Provide the [x, y] coordinate of the cell's center where the given text is located.  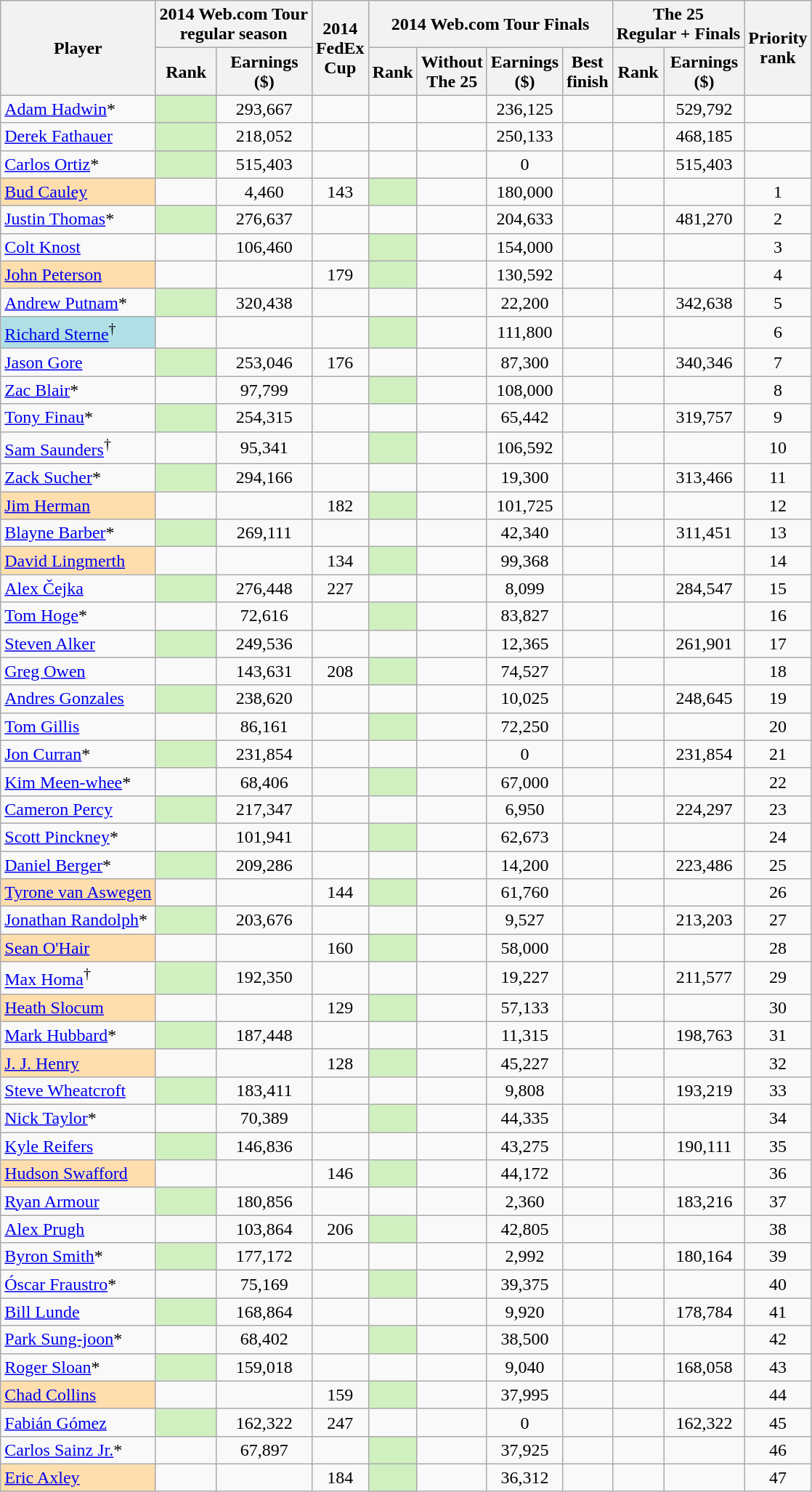
35 [778, 1146]
Carlos Sainz Jr.* [78, 1450]
269,111 [264, 533]
74,527 [524, 671]
Andres Gonzales [78, 699]
9,808 [524, 1091]
1 [778, 192]
Daniel Berger* [78, 865]
19 [778, 699]
6 [778, 333]
57,133 [524, 1007]
184 [340, 1477]
Ryan Armour [78, 1201]
Hudson Swafford [78, 1174]
187,448 [264, 1035]
Alex Čejka [78, 588]
Greg Owen [78, 671]
Richard Sterne† [78, 333]
68,402 [264, 1339]
311,451 [705, 533]
38 [778, 1229]
236,125 [524, 109]
Tom Gillis [78, 726]
2 [778, 219]
144 [340, 893]
284,547 [705, 588]
42,805 [524, 1229]
22,200 [524, 302]
Derek Fathauer [78, 137]
15 [778, 588]
198,763 [705, 1035]
Player [78, 48]
190,111 [705, 1146]
Adam Hadwin* [78, 109]
106,460 [264, 247]
Colt Knost [78, 247]
14 [778, 561]
Carlos Ortiz* [78, 164]
36 [778, 1174]
Max Homa† [78, 978]
276,637 [264, 219]
238,620 [264, 699]
180,164 [705, 1257]
Mark Hubbard* [78, 1035]
38,500 [524, 1339]
30 [778, 1007]
David Lingmerth [78, 561]
183,411 [264, 1091]
61,760 [524, 893]
19,227 [524, 978]
32 [778, 1063]
99,368 [524, 561]
Jonathan Randolph* [78, 920]
43 [778, 1367]
10,025 [524, 699]
Alex Prugh [78, 1229]
Jim Herman [78, 506]
319,757 [705, 418]
192,350 [264, 978]
2,992 [524, 1257]
254,315 [264, 418]
Fabián Gómez [78, 1422]
6,950 [524, 809]
24 [778, 837]
21 [778, 754]
The 25Regular + Finals [678, 25]
41 [778, 1312]
146,836 [264, 1146]
65,442 [524, 418]
72,250 [524, 726]
168,864 [264, 1312]
159 [340, 1395]
209,286 [264, 865]
8 [778, 390]
Steven Alker [78, 644]
Zack Sucher* [78, 478]
43,275 [524, 1146]
179 [340, 275]
10 [778, 447]
204,633 [524, 219]
9,527 [524, 920]
83,827 [524, 616]
67,897 [264, 1450]
Bud Cauley [78, 192]
67,000 [524, 782]
Priorityrank [778, 48]
58,000 [524, 948]
108,000 [524, 390]
Bestfinish [588, 71]
19,300 [524, 478]
Tony Finau* [78, 418]
Chad Collins [78, 1395]
293,667 [264, 109]
Tyrone van Aswegen [78, 893]
70,389 [264, 1119]
Park Sung-joon* [78, 1339]
47 [778, 1477]
Eric Axley [78, 1477]
168,058 [705, 1367]
250,133 [524, 137]
12 [778, 506]
134 [340, 561]
Kyle Reifers [78, 1146]
313,466 [705, 478]
248,645 [705, 699]
Justin Thomas* [78, 219]
20 [778, 726]
Kim Meen-whee* [78, 782]
8,099 [524, 588]
WithoutThe 25 [452, 71]
Jon Curran* [78, 754]
44 [778, 1395]
87,300 [524, 362]
Bill Lunde [78, 1312]
Cameron Percy [78, 809]
36,312 [524, 1477]
11 [778, 478]
16 [778, 616]
Sean O'Hair [78, 948]
320,438 [264, 302]
97,799 [264, 390]
5 [778, 302]
25 [778, 865]
253,046 [264, 362]
Tom Hoge* [78, 616]
529,792 [705, 109]
12,365 [524, 644]
18 [778, 671]
193,219 [705, 1091]
Scott Pinckney* [78, 837]
111,800 [524, 333]
146 [340, 1174]
128 [340, 1063]
45,227 [524, 1063]
62,673 [524, 837]
101,941 [264, 837]
2014FedExCup [340, 48]
14,200 [524, 865]
176 [340, 362]
75,169 [264, 1284]
46 [778, 1450]
26 [778, 893]
217,347 [264, 809]
Blayne Barber* [78, 533]
44,335 [524, 1119]
86,161 [264, 726]
101,725 [524, 506]
4,460 [264, 192]
2014 Web.com Tour Finals [490, 25]
211,577 [705, 978]
130,592 [524, 275]
180,000 [524, 192]
Roger Sloan* [78, 1367]
Steve Wheatcroft [78, 1091]
9 [778, 418]
72,616 [264, 616]
106,592 [524, 447]
206 [340, 1229]
42 [778, 1339]
17 [778, 644]
37,995 [524, 1395]
340,346 [705, 362]
249,536 [264, 644]
208 [340, 671]
103,864 [264, 1229]
Jason Gore [78, 362]
276,448 [264, 588]
28 [778, 948]
223,486 [705, 865]
180,856 [264, 1201]
178,784 [705, 1312]
9,920 [524, 1312]
Zac Blair* [78, 390]
42,340 [524, 533]
177,172 [264, 1257]
45 [778, 1422]
27 [778, 920]
468,185 [705, 137]
95,341 [264, 447]
37,925 [524, 1450]
3 [778, 247]
261,901 [705, 644]
154,000 [524, 247]
31 [778, 1035]
Byron Smith* [78, 1257]
13 [778, 533]
143 [340, 192]
J. J. Henry [78, 1063]
182 [340, 506]
John Peterson [78, 275]
213,203 [705, 920]
224,297 [705, 809]
44,172 [524, 1174]
Andrew Putnam* [78, 302]
203,676 [264, 920]
2014 Web.com Tourregular season [234, 25]
23 [778, 809]
218,052 [264, 137]
247 [340, 1422]
33 [778, 1091]
29 [778, 978]
68,406 [264, 782]
481,270 [705, 219]
4 [778, 275]
Heath Slocum [78, 1007]
159,018 [264, 1367]
160 [340, 948]
294,166 [264, 478]
37 [778, 1201]
2,360 [524, 1201]
342,638 [705, 302]
Sam Saunders† [78, 447]
11,315 [524, 1035]
227 [340, 588]
Nick Taylor* [78, 1119]
Óscar Fraustro* [78, 1284]
9,040 [524, 1367]
34 [778, 1119]
39 [778, 1257]
129 [340, 1007]
39,375 [524, 1284]
183,216 [705, 1201]
22 [778, 782]
7 [778, 362]
40 [778, 1284]
143,631 [264, 671]
